Find where the given text appears and provide that cell's center as [x, y] coordinate. 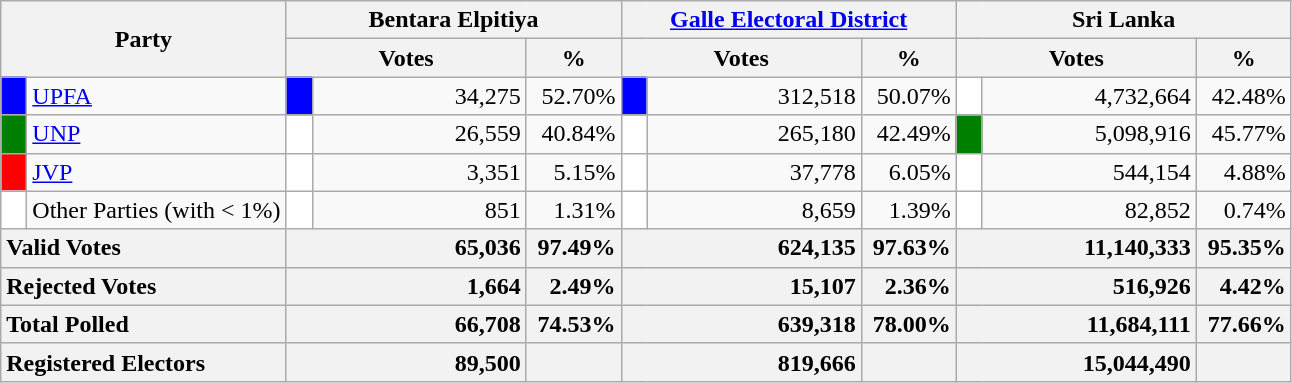
Sri Lanka [1124, 20]
11,140,333 [1076, 248]
5,098,916 [1089, 134]
3,351 [419, 172]
4,732,664 [1089, 96]
4.42% [1244, 286]
516,926 [1076, 286]
26,559 [419, 134]
1.31% [574, 210]
312,518 [754, 96]
15,107 [741, 286]
45.77% [1244, 134]
52.70% [574, 96]
89,500 [406, 362]
Valid Votes [144, 248]
Galle Electoral District [788, 20]
95.35% [1244, 248]
78.00% [908, 324]
544,154 [1089, 172]
Total Polled [144, 324]
40.84% [574, 134]
851 [419, 210]
42.48% [1244, 96]
6.05% [908, 172]
JVP [156, 172]
5.15% [574, 172]
65,036 [406, 248]
Other Parties (with < 1%) [156, 210]
624,135 [741, 248]
1,664 [406, 286]
37,778 [754, 172]
97.63% [908, 248]
77.66% [1244, 324]
UNP [156, 134]
34,275 [419, 96]
Registered Electors [144, 362]
Bentara Elpitiya [454, 20]
Rejected Votes [144, 286]
819,666 [741, 362]
0.74% [1244, 210]
265,180 [754, 134]
97.49% [574, 248]
Party [144, 39]
2.49% [574, 286]
11,684,111 [1076, 324]
82,852 [1089, 210]
74.53% [574, 324]
42.49% [908, 134]
66,708 [406, 324]
UPFA [156, 96]
639,318 [741, 324]
1.39% [908, 210]
8,659 [754, 210]
4.88% [1244, 172]
50.07% [908, 96]
15,044,490 [1076, 362]
2.36% [908, 286]
